Identify which cell holds the provided text, then report its (X, Y) central coordinate. 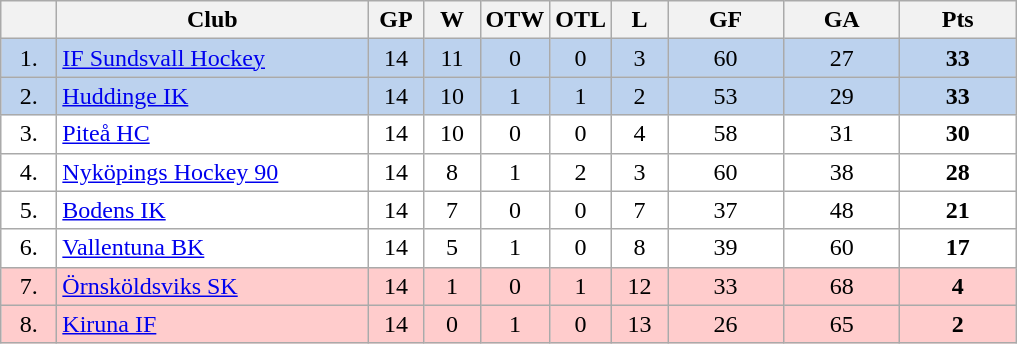
39 (726, 248)
29 (842, 96)
IF Sundsvall Hockey (212, 58)
Piteå HC (212, 134)
2. (29, 96)
4. (29, 172)
Huddinge IK (212, 96)
5 (452, 248)
GA (842, 20)
7. (29, 286)
17 (958, 248)
30 (958, 134)
1. (29, 58)
27 (842, 58)
Vallentuna BK (212, 248)
3. (29, 134)
OTW (515, 20)
5. (29, 210)
Kiruna IF (212, 324)
Bodens IK (212, 210)
31 (842, 134)
Club (212, 20)
38 (842, 172)
Pts (958, 20)
11 (452, 58)
68 (842, 286)
28 (958, 172)
6. (29, 248)
Nyköpings Hockey 90 (212, 172)
8. (29, 324)
GP (396, 20)
W (452, 20)
13 (640, 324)
37 (726, 210)
Örnsköldsviks SK (212, 286)
26 (726, 324)
53 (726, 96)
65 (842, 324)
58 (726, 134)
OTL (581, 20)
21 (958, 210)
48 (842, 210)
12 (640, 286)
L (640, 20)
GF (726, 20)
